Find where the given text appears and provide that cell's center as (x, y) coordinate. 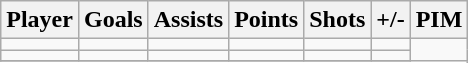
PIM (439, 20)
Shots (338, 20)
Goals (113, 20)
+/- (390, 20)
Player (40, 20)
Assists (188, 20)
Points (266, 20)
